For the text-containing cell, return its midpoint in [X, Y] coordinate format. 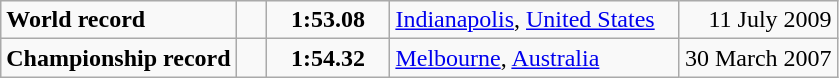
Melbourne, Australia [535, 58]
11 July 2009 [758, 20]
Indianapolis, United States [535, 20]
1:54.32 [328, 58]
World record [118, 20]
1:53.08 [328, 20]
30 March 2007 [758, 58]
Championship record [118, 58]
